Output the (x, y) coordinate of the center of the cell containing the given text.  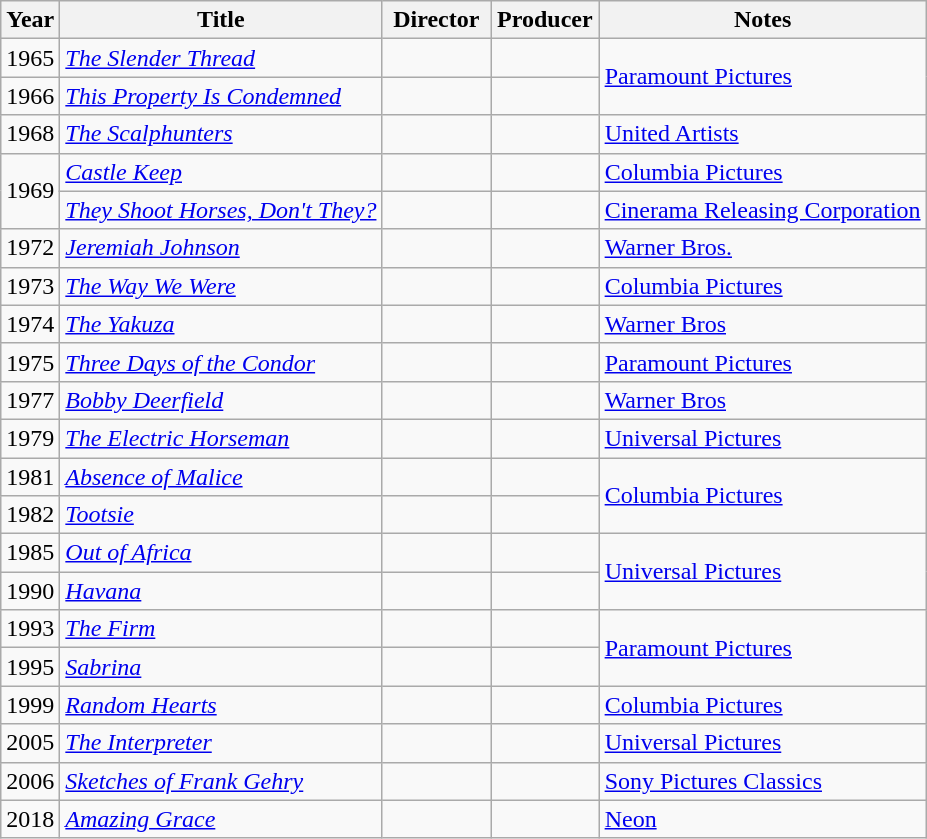
1990 (30, 591)
1965 (30, 58)
The Slender Thread (221, 58)
1993 (30, 629)
1973 (30, 286)
1968 (30, 134)
1995 (30, 667)
United Artists (762, 134)
Tootsie (221, 515)
Notes (762, 20)
1999 (30, 705)
Out of Africa (221, 553)
The Scalphunters (221, 134)
2018 (30, 819)
The Yakuza (221, 324)
1981 (30, 477)
They Shoot Horses, Don't They? (221, 210)
Amazing Grace (221, 819)
Bobby Deerfield (221, 400)
Jeremiah Johnson (221, 248)
Title (221, 20)
1977 (30, 400)
2005 (30, 743)
Sony Pictures Classics (762, 781)
Sabrina (221, 667)
1969 (30, 191)
Cinerama Releasing Corporation (762, 210)
The Interpreter (221, 743)
Director (436, 20)
Sketches of Frank Gehry (221, 781)
1985 (30, 553)
Neon (762, 819)
Random Hearts (221, 705)
1979 (30, 438)
The Electric Horseman (221, 438)
1982 (30, 515)
1972 (30, 248)
2006 (30, 781)
This Property Is Condemned (221, 96)
Warner Bros. (762, 248)
Year (30, 20)
The Firm (221, 629)
1966 (30, 96)
Three Days of the Condor (221, 362)
Producer (546, 20)
Castle Keep (221, 172)
Havana (221, 591)
1975 (30, 362)
The Way We Were (221, 286)
1974 (30, 324)
Absence of Malice (221, 477)
